Capture the cell that displays the provided text and extract its (X, Y) central coordinate. 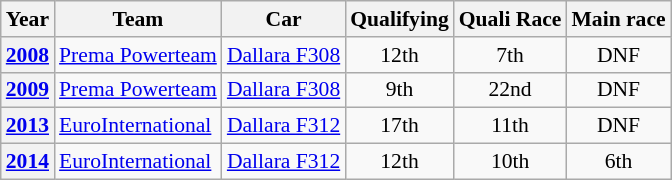
9th (399, 90)
2009 (28, 90)
7th (510, 55)
10th (510, 162)
Main race (618, 19)
6th (618, 162)
Team (138, 19)
Quali Race (510, 19)
2008 (28, 55)
2014 (28, 162)
Car (284, 19)
2013 (28, 126)
17th (399, 126)
Qualifying (399, 19)
Year (28, 19)
22nd (510, 90)
11th (510, 126)
